Scan for the cell matching the given text and deliver its [x, y] coordinate at center. 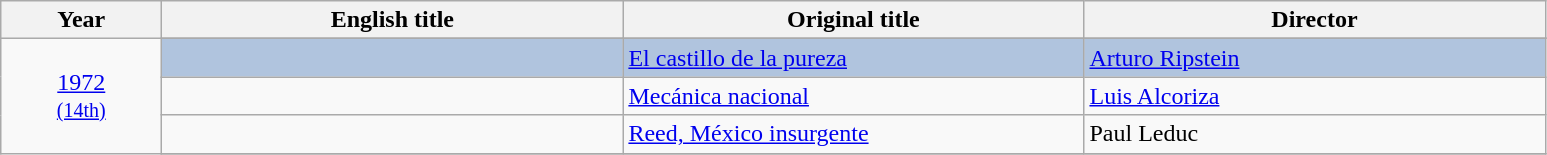
Arturo Ripstein [1314, 58]
Year [82, 20]
Reed, México insurgente [854, 134]
Luis Alcoriza [1314, 96]
El castillo de la pureza [854, 58]
Paul Leduc [1314, 134]
Original title [854, 20]
English title [392, 20]
1972(14th) [82, 96]
Mecánica nacional [854, 96]
Director [1314, 20]
